Find where the given text appears and provide that cell's center as [X, Y] coordinate. 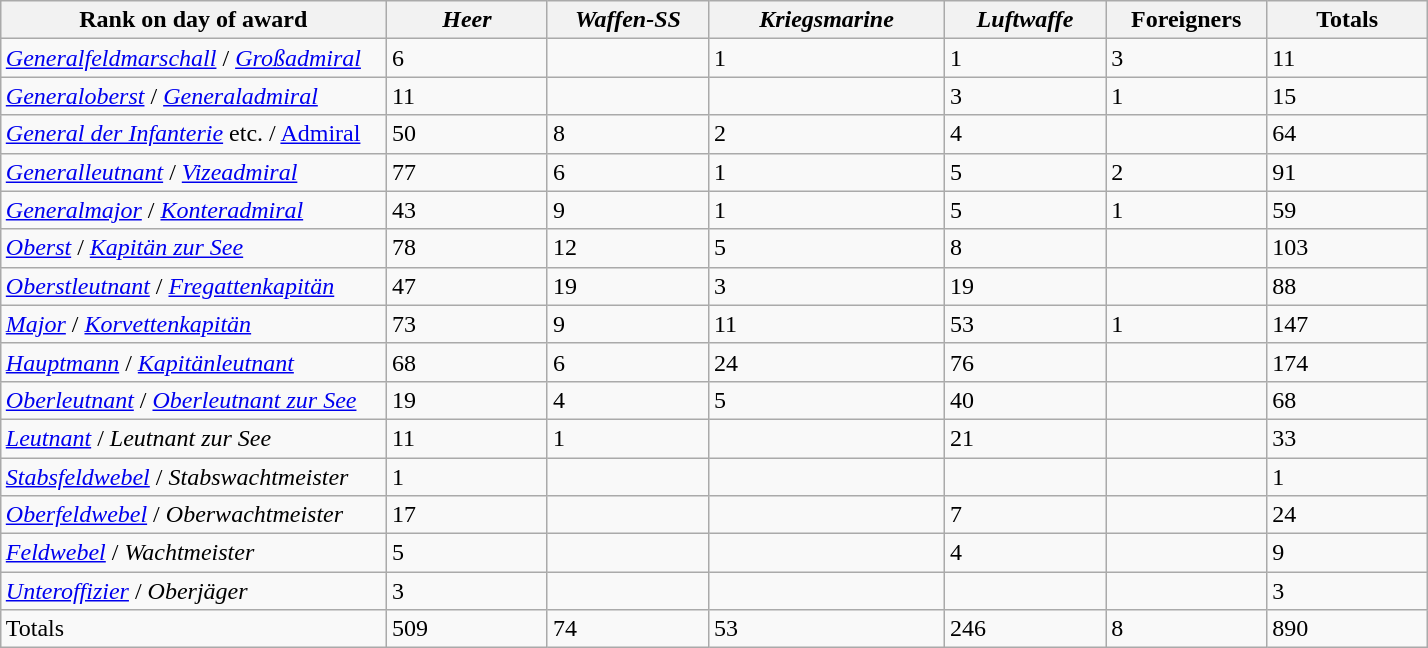
47 [466, 286]
Oberfeldwebel / Oberwachtmeister [193, 515]
174 [1348, 362]
43 [466, 210]
Hauptmann / Kapitänleutnant [193, 362]
Stabsfeldwebel / Stabswachtmeister [193, 477]
Luftwaffe [1026, 20]
73 [466, 324]
147 [1348, 324]
Oberleutnant / Oberleutnant zur See [193, 400]
Generalfeldmarschall / Großadmiral [193, 58]
17 [466, 515]
91 [1348, 172]
12 [628, 248]
59 [1348, 210]
Generalmajor / Konteradmiral [193, 210]
Leutnant / Leutnant zur See [193, 438]
40 [1026, 400]
77 [466, 172]
Generaloberst / Generaladmiral [193, 96]
Rank on day of award [193, 20]
50 [466, 134]
Oberst / Kapitän zur See [193, 248]
Waffen-SS [628, 20]
33 [1348, 438]
21 [1026, 438]
64 [1348, 134]
7 [1026, 515]
890 [1348, 629]
76 [1026, 362]
509 [466, 629]
General der Infanterie etc. / Admiral [193, 134]
103 [1348, 248]
78 [466, 248]
Unteroffizier / Oberjäger [193, 591]
Feldwebel / Wachtmeister [193, 553]
Generalleutnant / Vizeadmiral [193, 172]
246 [1026, 629]
15 [1348, 96]
Heer [466, 20]
Foreigners [1186, 20]
88 [1348, 286]
74 [628, 629]
Oberstleutnant / Fregattenkapitän [193, 286]
Major / Korvettenkapitän [193, 324]
Kriegsmarine [826, 20]
